Provide the [X, Y] coordinate of the cell's center where the given text is located.  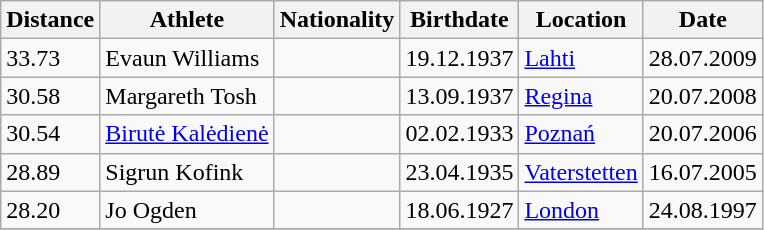
Nationality [337, 20]
33.73 [50, 58]
20.07.2006 [702, 134]
Birthdate [460, 20]
30.58 [50, 96]
20.07.2008 [702, 96]
24.08.1997 [702, 210]
18.06.1927 [460, 210]
02.02.1933 [460, 134]
Sigrun Kofink [187, 172]
Date [702, 20]
19.12.1937 [460, 58]
23.04.1935 [460, 172]
Location [581, 20]
28.89 [50, 172]
Distance [50, 20]
Jo Ogden [187, 210]
13.09.1937 [460, 96]
16.07.2005 [702, 172]
Margareth Tosh [187, 96]
Evaun Williams [187, 58]
Athlete [187, 20]
28.20 [50, 210]
Lahti [581, 58]
Poznań [581, 134]
London [581, 210]
28.07.2009 [702, 58]
Birutė Kalėdienė [187, 134]
30.54 [50, 134]
Regina [581, 96]
Vaterstetten [581, 172]
